Find where the given text appears and provide that cell's center as (x, y) coordinate. 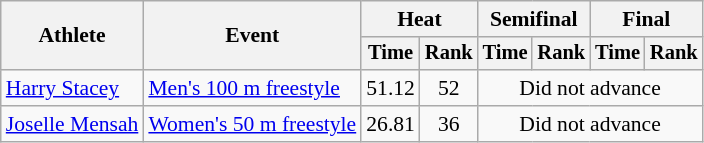
Athlete (72, 36)
51.12 (390, 88)
Final (646, 19)
Women's 50 m freestyle (252, 124)
Harry Stacey (72, 88)
Semifinal (534, 19)
Joselle Mensah (72, 124)
Heat (419, 19)
Men's 100 m freestyle (252, 88)
52 (449, 88)
36 (449, 124)
26.81 (390, 124)
Event (252, 36)
